Output the [X, Y] coordinate of the center of the cell containing the given text.  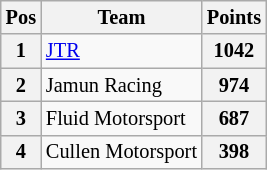
398 [234, 152]
974 [234, 85]
687 [234, 118]
Cullen Motorsport [122, 152]
JTR [122, 51]
Jamun Racing [122, 85]
4 [21, 152]
1 [21, 51]
3 [21, 118]
Team [122, 17]
Pos [21, 17]
Fluid Motorsport [122, 118]
2 [21, 85]
Points [234, 17]
1042 [234, 51]
